Capture the cell that displays the provided text and extract its (x, y) central coordinate. 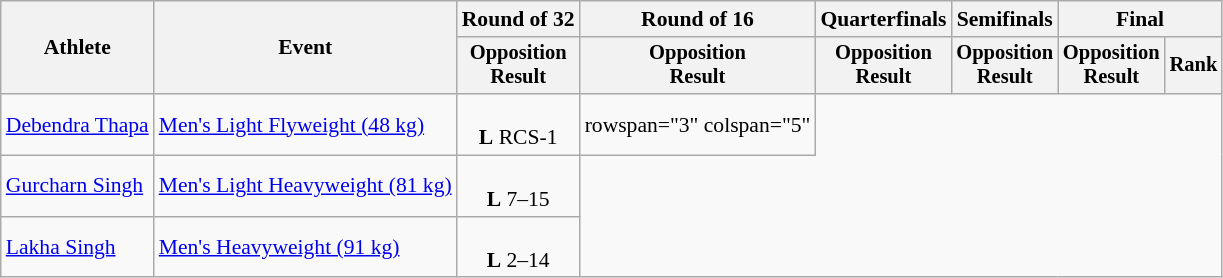
Round of 16 (698, 19)
Final (1140, 19)
Gurcharn Singh (78, 186)
Quarterfinals (883, 19)
L 7–15 (518, 186)
Men's Heavyweight (91 kg) (306, 248)
Men's Light Heavyweight (81 kg) (306, 186)
Debendra Thapa (78, 124)
L 2–14 (518, 248)
L RCS-1 (518, 124)
Men's Light Flyweight (48 kg) (306, 124)
Event (306, 48)
Lakha Singh (78, 248)
Round of 32 (518, 19)
rowspan="3" colspan="5" (698, 124)
Athlete (78, 48)
Rank (1194, 66)
Semifinals (1004, 19)
